Return the (X, Y) coordinate for the center point of the cell that contains the specified text.  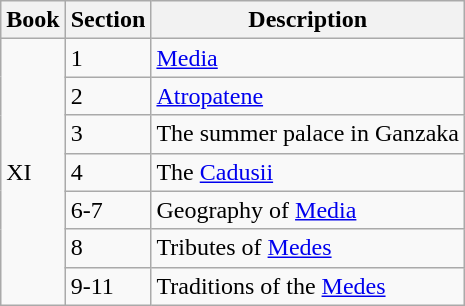
1 (108, 58)
3 (108, 134)
9-11 (108, 286)
Description (308, 20)
2 (108, 96)
Media (308, 58)
Book (33, 20)
The summer palace in Ganzaka (308, 134)
Tributes of Medes (308, 248)
Atropatene (308, 96)
Geography of Media (308, 210)
The Cadusii (308, 172)
XI (33, 172)
Traditions of the Medes (308, 286)
4 (108, 172)
Section (108, 20)
6-7 (108, 210)
8 (108, 248)
